Determine the [X, Y] coordinate at the center of the cell enclosing the given text.  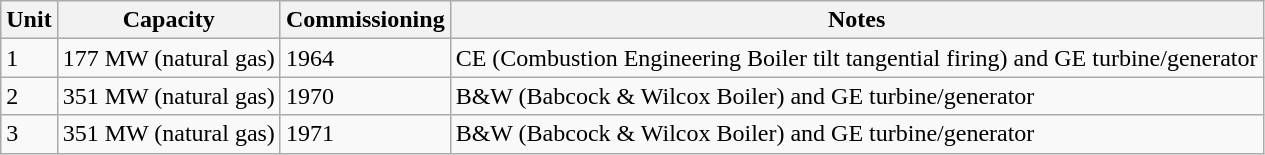
Unit [29, 20]
1 [29, 58]
1964 [365, 58]
Commissioning [365, 20]
CE (Combustion Engineering Boiler tilt tangential firing) and GE turbine/generator [856, 58]
Notes [856, 20]
1971 [365, 134]
177 MW (natural gas) [168, 58]
1970 [365, 96]
Capacity [168, 20]
3 [29, 134]
2 [29, 96]
